Pinpoint the cell where the given text exists, returning its (X, Y) midpoint coordinate. 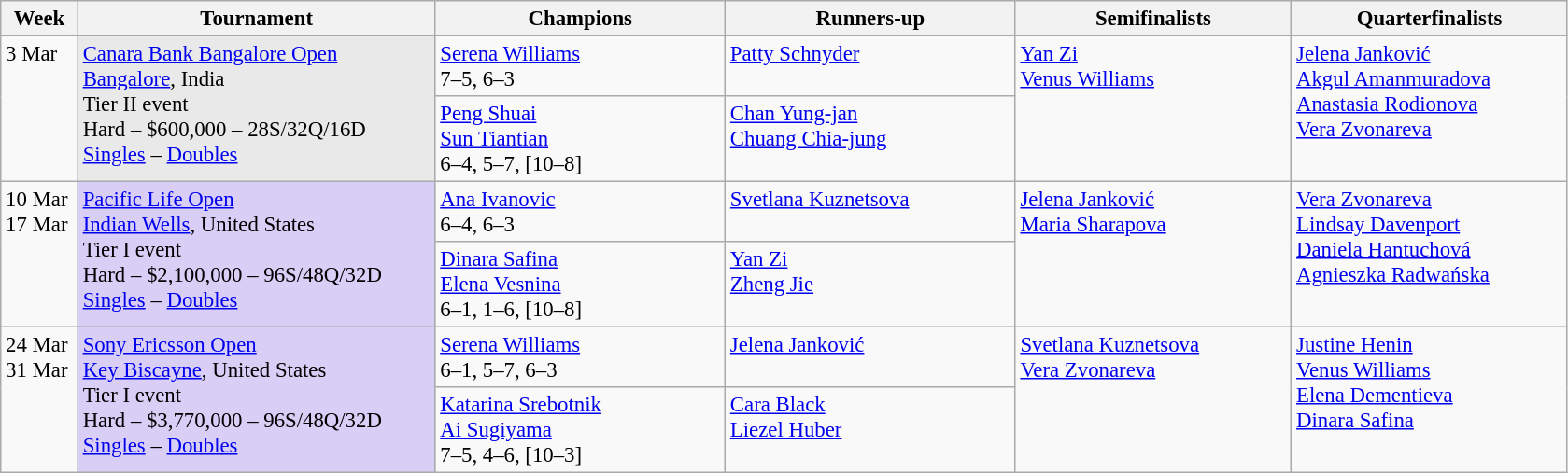
Serena Williams 7–5, 6–3 (581, 67)
10 Mar17 Mar (39, 255)
Dinara Safina Elena Vesnina 6–1, 1–6, [10–8] (581, 285)
24 Mar31 Mar (39, 400)
Champions (581, 19)
Tournament (256, 19)
Peng Shuai Sun Tiantian 6–4, 5–7, [10–8] (581, 139)
Patty Schnyder (870, 67)
Jelena Janković Akgul Amanmuradova Anastasia Rodionova Vera Zvonareva (1430, 109)
Pacific Life Open Indian Wells, United StatesTier I eventHard – $2,100,000 – 96S/48Q/32DSingles – Doubles (256, 255)
Runners-up (870, 19)
Semifinalists (1153, 19)
Svetlana Kuznetsova Vera Zvonareva (1153, 400)
Svetlana Kuznetsova (870, 213)
Yan Zi Venus Williams (1153, 109)
Quarterfinalists (1430, 19)
Week (39, 19)
Serena Williams 6–1, 5–7, 6–3 (581, 358)
Yan Zi Zheng Jie (870, 285)
Ana Ivanovic6–4, 6–3 (581, 213)
Justine Henin Venus Williams Elena Dementieva Dinara Safina (1430, 400)
Jelena Janković Maria Sharapova (1153, 255)
Canara Bank Bangalore Open Bangalore, IndiaTier II eventHard – $600,000 – 28S/32Q/16DSingles – Doubles (256, 109)
3 Mar (39, 109)
Vera Zvonareva Lindsay Davenport Daniela Hantuchová Agnieszka Radwańska (1430, 255)
Chan Yung-jan Chuang Chia-jung (870, 139)
Sony Ericsson Open Key Biscayne, United StatesTier I eventHard – $3,770,000 – 96S/48Q/32DSingles – Doubles (256, 400)
Jelena Janković (870, 358)
